Output the [X, Y] coordinate of the center of the cell containing the given text.  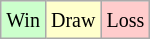
Loss [126, 20]
Draw [72, 20]
Win [24, 20]
